Scan for the cell matching the given text and deliver its (x, y) coordinate at center. 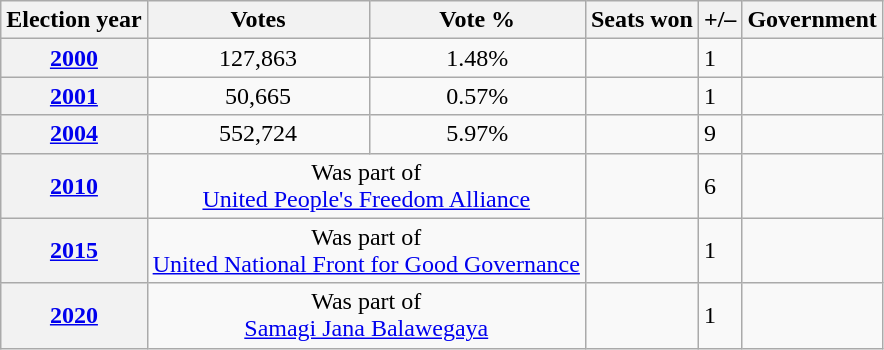
2015 (74, 250)
2020 (74, 316)
Votes (258, 20)
Government (812, 20)
552,724 (258, 134)
6 (720, 186)
Was part ofUnited National Front for Good Governance (366, 250)
5.97% (477, 134)
50,665 (258, 96)
1.48% (477, 58)
Was part ofSamagi Jana Balawegaya (366, 316)
2010 (74, 186)
2000 (74, 58)
Was part ofUnited People's Freedom Alliance (366, 186)
Election year (74, 20)
127,863 (258, 58)
9 (720, 134)
2004 (74, 134)
Seats won (642, 20)
0.57% (477, 96)
+/– (720, 20)
2001 (74, 96)
Vote % (477, 20)
